Search for the cell housing the specified text and yield its (x, y) center coordinate. 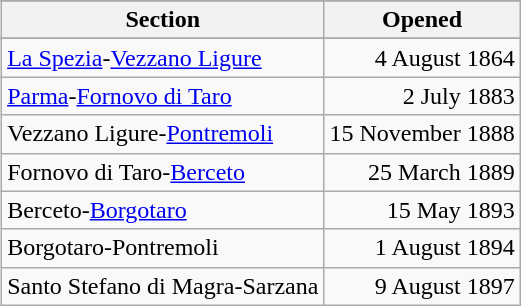
Section (163, 20)
4 August 1864 (422, 58)
Fornovo di Taro-Berceto (163, 172)
Santo Stefano di Magra-Sarzana (163, 286)
1 August 1894 (422, 248)
Opened (422, 20)
15 November 1888 (422, 134)
9 August 1897 (422, 286)
25 March 1889 (422, 172)
Parma-Fornovo di Taro (163, 96)
Vezzano Ligure-Pontremoli (163, 134)
15 May 1893 (422, 210)
La Spezia-Vezzano Ligure (163, 58)
Borgotaro-Pontremoli (163, 248)
2 July 1883 (422, 96)
Berceto-Borgotaro (163, 210)
